Search for the cell housing the specified text and yield its (x, y) center coordinate. 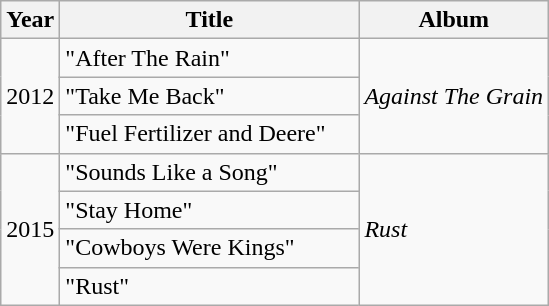
2015 (30, 229)
Against The Grain (454, 96)
"Take Me Back" (210, 96)
Album (454, 20)
"Sounds Like a Song" (210, 172)
Title (210, 20)
Rust (454, 229)
"Fuel Fertilizer and Deere" (210, 134)
"Rust" (210, 286)
Year (30, 20)
"Stay Home" (210, 210)
"After The Rain" (210, 58)
2012 (30, 96)
"Cowboys Were Kings" (210, 248)
